Pinpoint the cell where the given text exists, returning its [X, Y] midpoint coordinate. 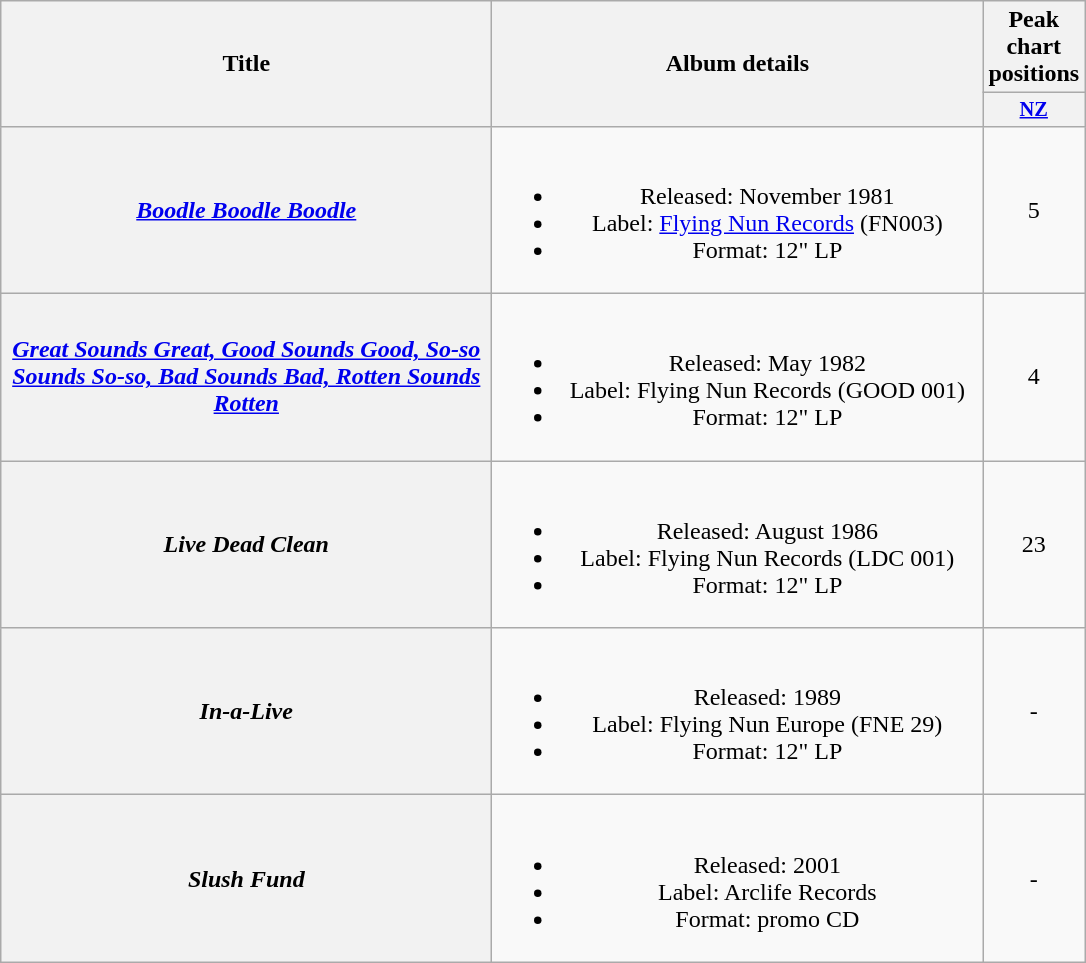
NZ [1034, 110]
Boodle Boodle Boodle [246, 210]
In-a-Live [246, 712]
5 [1034, 210]
Live Dead Clean [246, 544]
23 [1034, 544]
4 [1034, 378]
Title [246, 64]
Released: 2001Label: Arclife RecordsFormat: promo CD [738, 878]
Great Sounds Great, Good Sounds Good, So-so Sounds So-so, Bad Sounds Bad, Rotten Sounds Rotten [246, 378]
Album details [738, 64]
Released: May 1982Label: Flying Nun Records (GOOD 001)Format: 12" LP [738, 378]
Released: August 1986Label: Flying Nun Records (LDC 001)Format: 12" LP [738, 544]
Slush Fund [246, 878]
Released: 1989Label: Flying Nun Europe (FNE 29)Format: 12" LP [738, 712]
Peak chartpositions [1034, 47]
Released: November 1981Label: Flying Nun Records (FN003)Format: 12" LP [738, 210]
